Provide the [x, y] coordinate of the cell's center where the given text is located.  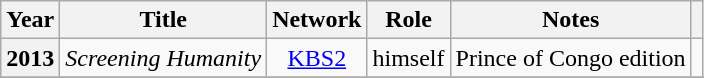
Title [164, 20]
Network [317, 20]
KBS2 [317, 58]
himself [408, 58]
2013 [30, 58]
Prince of Congo edition [570, 58]
Year [30, 20]
Screening Humanity [164, 58]
Role [408, 20]
Notes [570, 20]
